Locate the cell with the specified text and output its (X, Y) center coordinate. 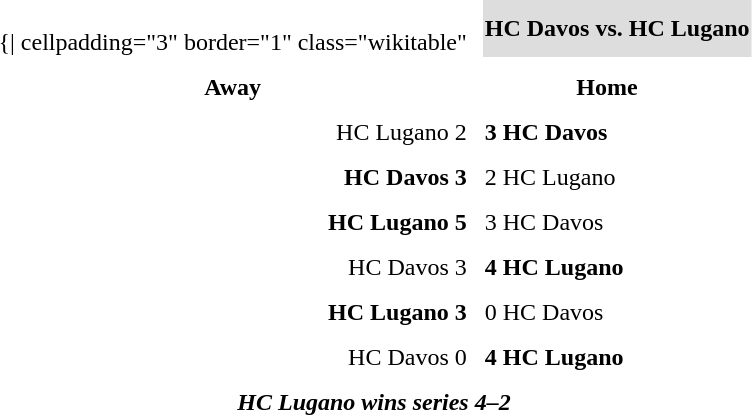
2 HC Lugano (606, 177)
0 HC Davos (606, 312)
HC Davos vs. HC Lugano (617, 28)
Home (606, 87)
